Provide the (x, y) coordinate of the cell's center where the given text is located.  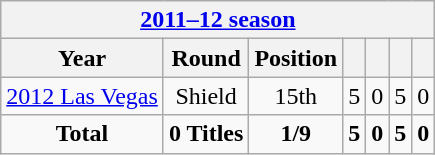
15th (296, 96)
2011–12 season (218, 20)
Year (82, 58)
0 Titles (206, 134)
Position (296, 58)
1/9 (296, 134)
Round (206, 58)
Total (82, 134)
Shield (206, 96)
2012 Las Vegas (82, 96)
